Output the [X, Y] coordinate of the center of the cell containing the given text.  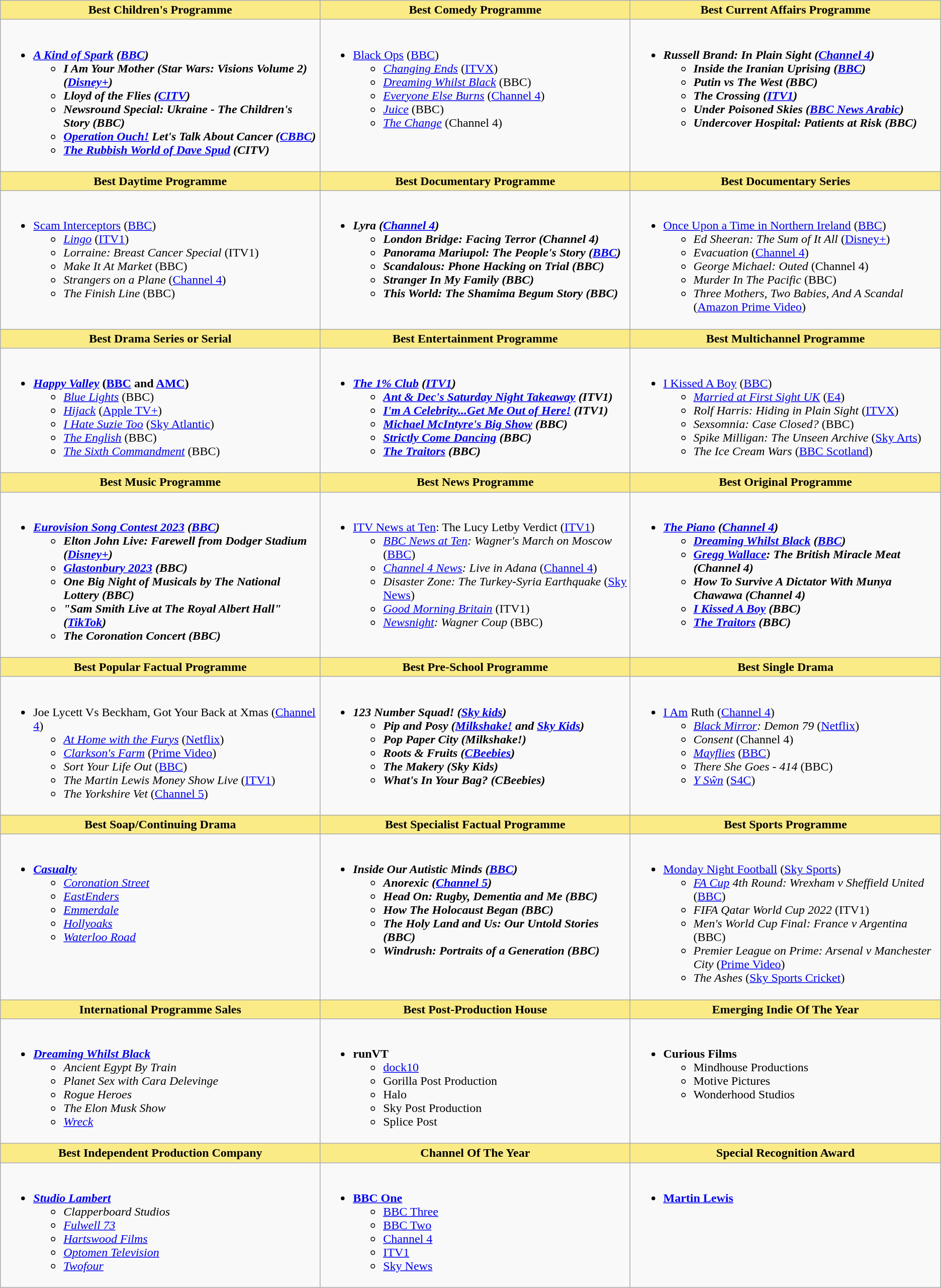
Best Multichannel Programme [785, 338]
Best Children's Programme [160, 10]
CasualtyCoronation StreetEastEndersEmmerdaleHollyoaksWaterloo Road [160, 916]
Best Music Programme [160, 482]
Curious FilmsMindhouse ProductionsMotive PicturesWonderhood Studios [785, 1081]
runVTdock10Gorilla Post ProductionHaloSky Post ProductionSplice Post [476, 1081]
Martin Lewis [785, 1225]
Best Post-Production House [476, 1009]
Best Daytime Programme [160, 181]
Happy Valley (BBC and AMC)Blue Lights (BBC)Hijack (Apple TV+)I Hate Suzie Too (Sky Atlantic)The English (BBC)The Sixth Commandment (BBC) [160, 410]
Best Popular Factual Programme [160, 667]
I Am Ruth (Channel 4)Black Mirror: Demon 79 (Netflix)Consent (Channel 4)Mayflies (BBC)There She Goes - 414 (BBC)Y Sŵn (S4C) [785, 745]
Best Sports Programme [785, 824]
Best Documentary Series [785, 181]
BBC OneBBC ThreeBBC TwoChannel 4ITV1Sky News [476, 1225]
Black Ops (BBC)Changing Ends (ITVX)Dreaming Whilst Black (BBC)Everyone Else Burns (Channel 4)Juice (BBC)The Change (Channel 4) [476, 96]
Best Drama Series or Serial [160, 338]
Best News Programme [476, 482]
International Programme Sales [160, 1009]
Best Comedy Programme [476, 10]
Emerging Indie Of The Year [785, 1009]
Best Specialist Factual Programme [476, 824]
Scam Interceptors (BBC)Lingo (ITV1)Lorraine: Breast Cancer Special (ITV1)Make It At Market (BBC)Strangers on a Plane (Channel 4)The Finish Line (BBC) [160, 260]
Channel Of The Year [476, 1153]
Studio LambertClapperboard StudiosFulwell 73Hartswood FilmsOptomen TelevisionTwofour [160, 1225]
Dreaming Whilst BlackAncient Egypt By TrainPlanet Sex with Cara DelevingeRogue HeroesThe Elon Musk ShowWreck [160, 1081]
Best Soap/Continuing Drama [160, 824]
Best Independent Production Company [160, 1153]
Best Pre-School Programme [476, 667]
Best Original Programme [785, 482]
Best Entertainment Programme [476, 338]
Best Single Drama [785, 667]
Best Current Affairs Programme [785, 10]
Best Documentary Programme [476, 181]
Special Recognition Award [785, 1153]
